Extract the (x, y) coordinate from the center of the cell holding the provided text.  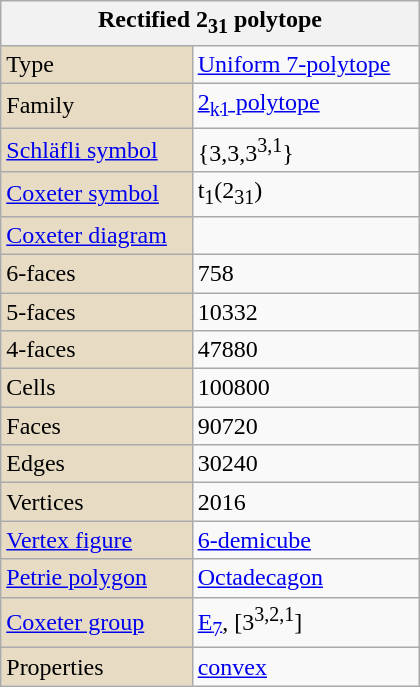
Coxeter diagram (96, 235)
Petrie polygon (96, 578)
Family (96, 105)
Coxeter group (96, 622)
30240 (306, 464)
Coxeter symbol (96, 194)
Cells (96, 388)
Rectified 231 polytope (210, 23)
2016 (306, 502)
4-faces (96, 350)
E7, [33,2,1] (306, 622)
Vertex figure (96, 540)
Edges (96, 464)
Octadecagon (306, 578)
10332 (306, 312)
6-faces (96, 273)
47880 (306, 350)
Faces (96, 426)
Vertices (96, 502)
758 (306, 273)
Schläfli symbol (96, 150)
5-faces (96, 312)
2k1 polytope (306, 105)
{3,3,33,1} (306, 150)
Properties (96, 667)
90720 (306, 426)
Uniform 7-polytope (306, 64)
Type (96, 64)
100800 (306, 388)
6-demicube (306, 540)
convex (306, 667)
t1(231) (306, 194)
